Extract the (x, y) coordinate from the center of the cell holding the provided text.  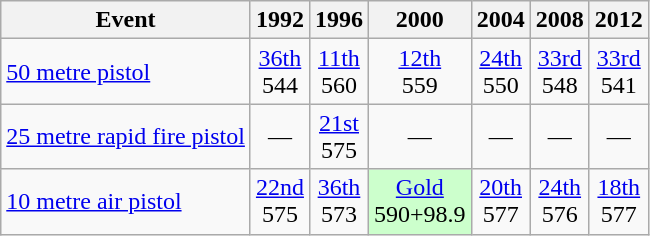
2008 (560, 20)
10 metre air pistol (126, 202)
2012 (618, 20)
Event (126, 20)
2004 (500, 20)
36th573 (338, 202)
50 metre pistol (126, 72)
24th576 (560, 202)
24th550 (500, 72)
22nd575 (280, 202)
Gold590+98.9 (420, 202)
20th577 (500, 202)
21st575 (338, 136)
36th544 (280, 72)
33rd548 (560, 72)
18th577 (618, 202)
25 metre rapid fire pistol (126, 136)
11th560 (338, 72)
1992 (280, 20)
33rd541 (618, 72)
2000 (420, 20)
12th559 (420, 72)
1996 (338, 20)
